Determine the (X, Y) coordinate at the center of the cell enclosing the given text.  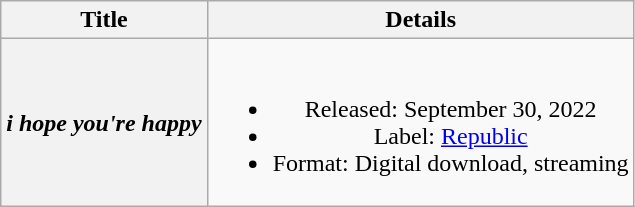
i hope you're happy (104, 122)
Released: September 30, 2022Label: RepublicFormat: Digital download, streaming (420, 122)
Details (420, 20)
Title (104, 20)
